From the cell containing the given text, extract its center point as [x, y] coordinate. 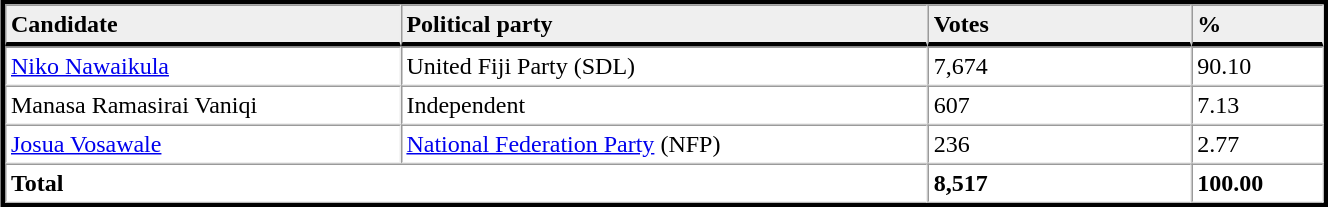
90.10 [1257, 66]
Candidate [202, 25]
Niko Nawaikula [202, 66]
National Federation Party (NFP) [664, 144]
United Fiji Party (SDL) [664, 66]
Total [466, 184]
7,674 [1060, 66]
7.13 [1257, 106]
% [1257, 25]
Josua Vosawale [202, 144]
Manasa Ramasirai Vaniqi [202, 106]
Political party [664, 25]
100.00 [1257, 184]
8,517 [1060, 184]
2.77 [1257, 144]
607 [1060, 106]
Independent [664, 106]
Votes [1060, 25]
236 [1060, 144]
